Detect which cell encompasses the target text, then output its (x, y) center coordinate. 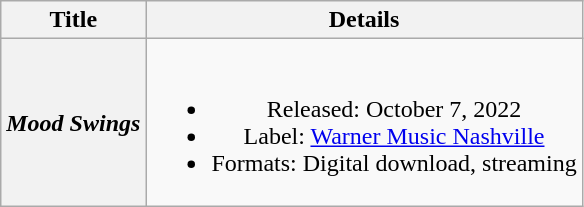
Title (74, 20)
Mood Swings (74, 122)
Released: October 7, 2022Label: Warner Music NashvilleFormats: Digital download, streaming (364, 122)
Details (364, 20)
